From the cell containing the given text, extract its center point as (X, Y) coordinate. 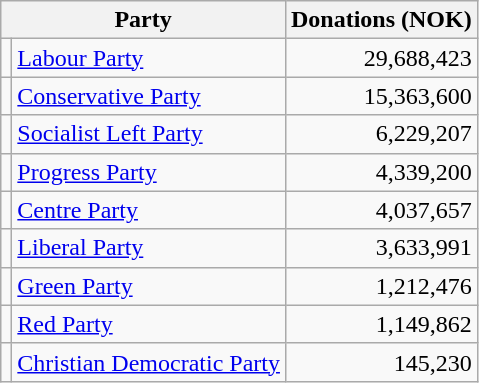
Green Party (149, 286)
Liberal Party (149, 248)
Red Party (149, 324)
Labour Party (149, 58)
29,688,423 (381, 58)
Socialist Left Party (149, 134)
3,633,991 (381, 248)
Party (144, 20)
1,149,862 (381, 324)
145,230 (381, 362)
1,212,476 (381, 286)
Donations (NOK) (381, 20)
Centre Party (149, 210)
4,037,657 (381, 210)
Christian Democratic Party (149, 362)
Progress Party (149, 172)
15,363,600 (381, 96)
4,339,200 (381, 172)
Conservative Party (149, 96)
6,229,207 (381, 134)
